Detect which cell encompasses the target text, then output its [X, Y] center coordinate. 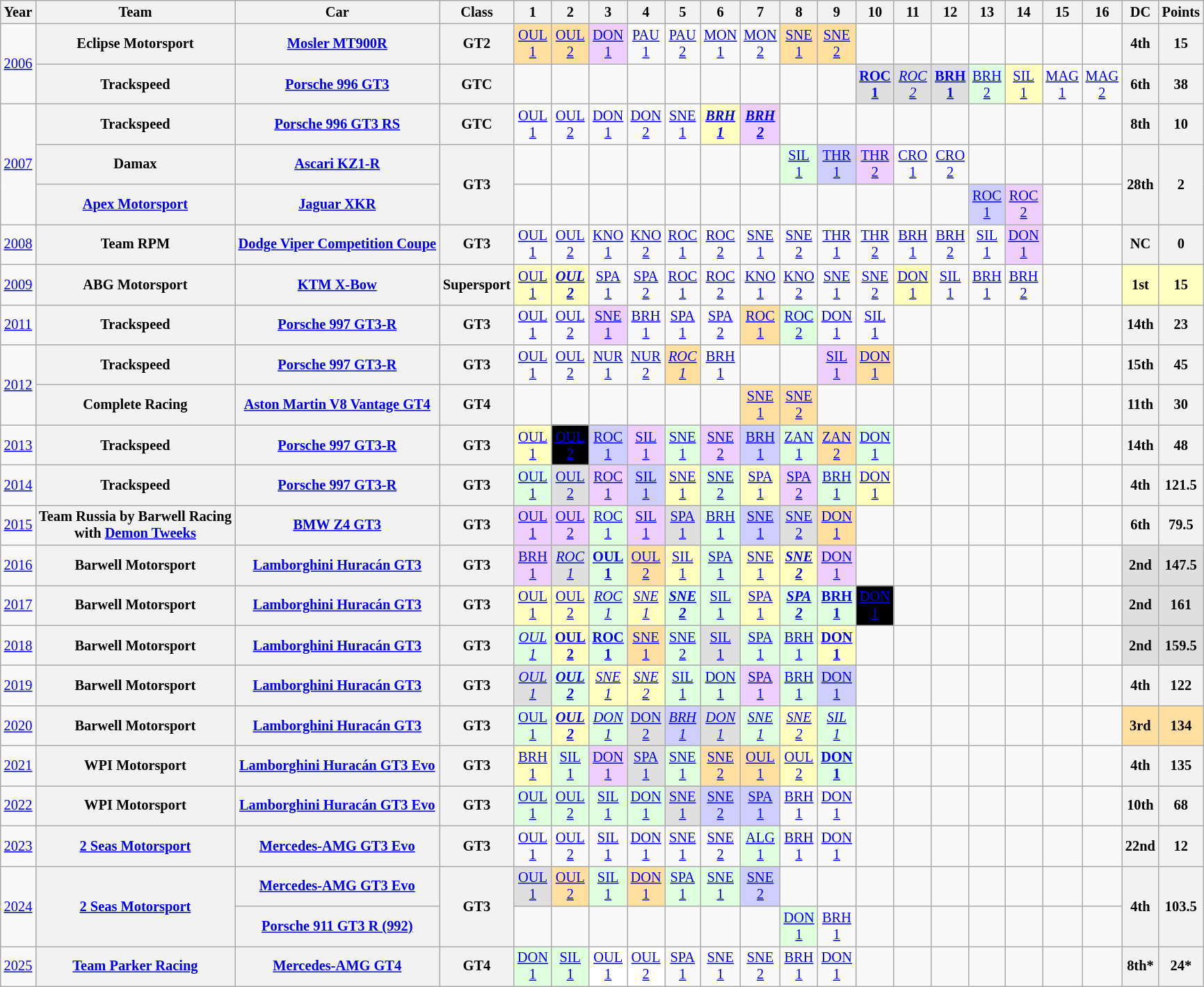
BMW Z4 GT3 [337, 525]
161 [1181, 605]
147.5 [1181, 565]
5 [683, 12]
Car [337, 12]
CRO1 [913, 164]
2006 [18, 64]
45 [1181, 364]
1st [1141, 284]
Team RPM [135, 244]
Team [135, 12]
14 [1024, 12]
68 [1181, 805]
Points [1181, 12]
2014 [18, 485]
Supersport [477, 284]
Team Parker Racing [135, 966]
GT2 [477, 44]
3rd [1141, 725]
MAG1 [1063, 84]
2023 [18, 846]
Mercedes-AMG GT4 [337, 966]
ZAN2 [836, 445]
ABG Motorsport [135, 284]
PAU1 [646, 44]
2024 [18, 906]
2025 [18, 966]
Year [18, 12]
103.5 [1181, 906]
NUR2 [646, 364]
2011 [18, 325]
48 [1181, 445]
KTM X-Bow [337, 284]
8th* [1141, 966]
2020 [18, 725]
0 [1181, 244]
2018 [18, 645]
4 [646, 12]
2019 [18, 685]
159.5 [1181, 645]
CRO2 [950, 164]
2007 [18, 164]
Jaguar XKR [337, 204]
2016 [18, 565]
2021 [18, 766]
2009 [18, 284]
24* [1181, 966]
ZAN1 [799, 445]
2017 [18, 605]
MON2 [760, 44]
79.5 [1181, 525]
11 [913, 12]
9 [836, 12]
15th [1141, 364]
Team Russia by Barwell Racingwith Demon Tweeks [135, 525]
Mosler MT900R [337, 44]
122 [1181, 685]
NC [1141, 244]
2013 [18, 445]
3 [608, 12]
DC [1141, 12]
Damax [135, 164]
Porsche 996 GT3 [337, 84]
8th [1141, 124]
135 [1181, 766]
Porsche 996 GT3 RS [337, 124]
2015 [18, 525]
Aston Martin V8 Vantage GT4 [337, 405]
PAU2 [683, 44]
38 [1181, 84]
Apex Motorsport [135, 204]
Complete Racing [135, 405]
16 [1102, 12]
7 [760, 12]
Class [477, 12]
2008 [18, 244]
NUR1 [608, 364]
1 [533, 12]
2022 [18, 805]
6 [721, 12]
23 [1181, 325]
121.5 [1181, 485]
8 [799, 12]
MAG2 [1102, 84]
13 [987, 12]
28th [1141, 184]
22nd [1141, 846]
30 [1181, 405]
Porsche 911 GT3 R (992) [337, 926]
134 [1181, 725]
10th [1141, 805]
Ascari KZ1-R [337, 164]
11th [1141, 405]
ALG1 [760, 846]
Dodge Viper Competition Coupe [337, 244]
2012 [18, 384]
Eclipse Motorsport [135, 44]
MON1 [721, 44]
